Detect which cell encompasses the target text, then output its (x, y) center coordinate. 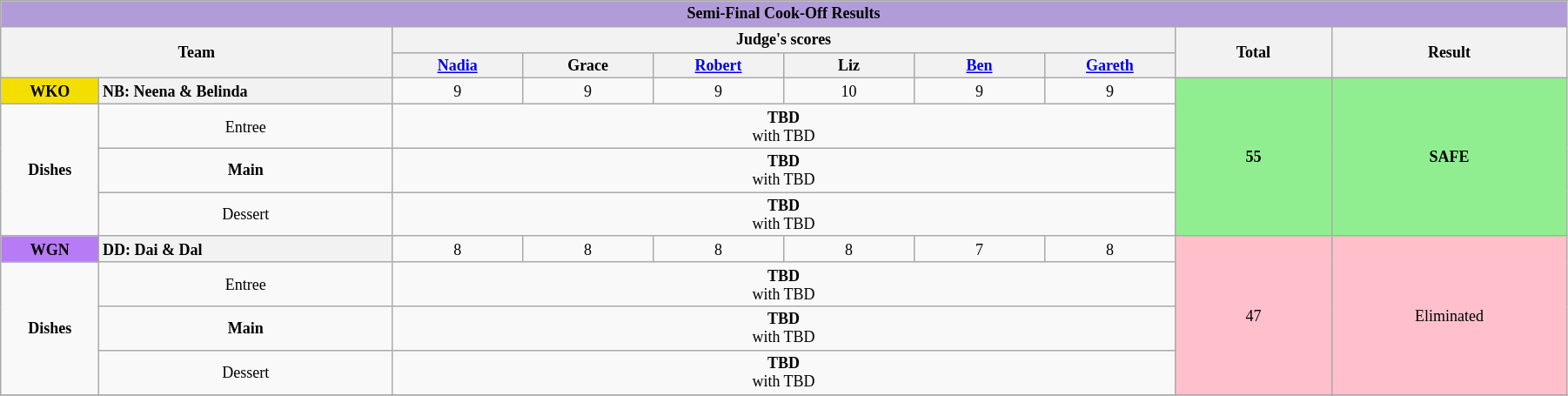
NB: Neena & Belinda (245, 91)
SAFE (1449, 158)
Nadia (458, 65)
Gareth (1109, 65)
Semi-Final Cook-Off Results (784, 14)
WKO (50, 91)
10 (849, 91)
Robert (719, 65)
55 (1253, 158)
47 (1253, 315)
DD: Dai & Dal (245, 249)
Total (1253, 52)
7 (979, 249)
WGN (50, 249)
Eliminated (1449, 315)
Result (1449, 52)
Liz (849, 65)
Ben (979, 65)
Judge's scores (784, 39)
Team (197, 52)
Grace (588, 65)
